Provide the [X, Y] coordinate of the cell's center where the given text is located.  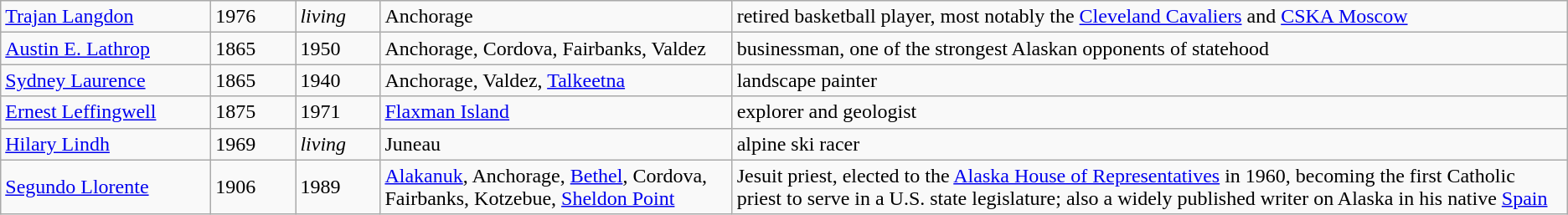
1969 [253, 144]
businessman, one of the strongest Alaskan opponents of statehood [1149, 49]
Segundo Llorente [106, 187]
1989 [338, 187]
explorer and geologist [1149, 112]
Anchorage, Cordova, Fairbanks, Valdez [556, 49]
1906 [253, 187]
landscape painter [1149, 80]
Ernest Leffingwell [106, 112]
Sydney Laurence [106, 80]
retired basketball player, most notably the Cleveland Cavaliers and CSKA Moscow [1149, 17]
1940 [338, 80]
Hilary Lindh [106, 144]
Juneau [556, 144]
Flaxman Island [556, 112]
Anchorage, Valdez, Talkeetna [556, 80]
Trajan Langdon [106, 17]
1971 [338, 112]
1976 [253, 17]
Alakanuk, Anchorage, Bethel, Cordova, Fairbanks, Kotzebue, Sheldon Point [556, 187]
1950 [338, 49]
Austin E. Lathrop [106, 49]
alpine ski racer [1149, 144]
Anchorage [556, 17]
1875 [253, 112]
